Pinpoint the cell where the given text exists, returning its (X, Y) midpoint coordinate. 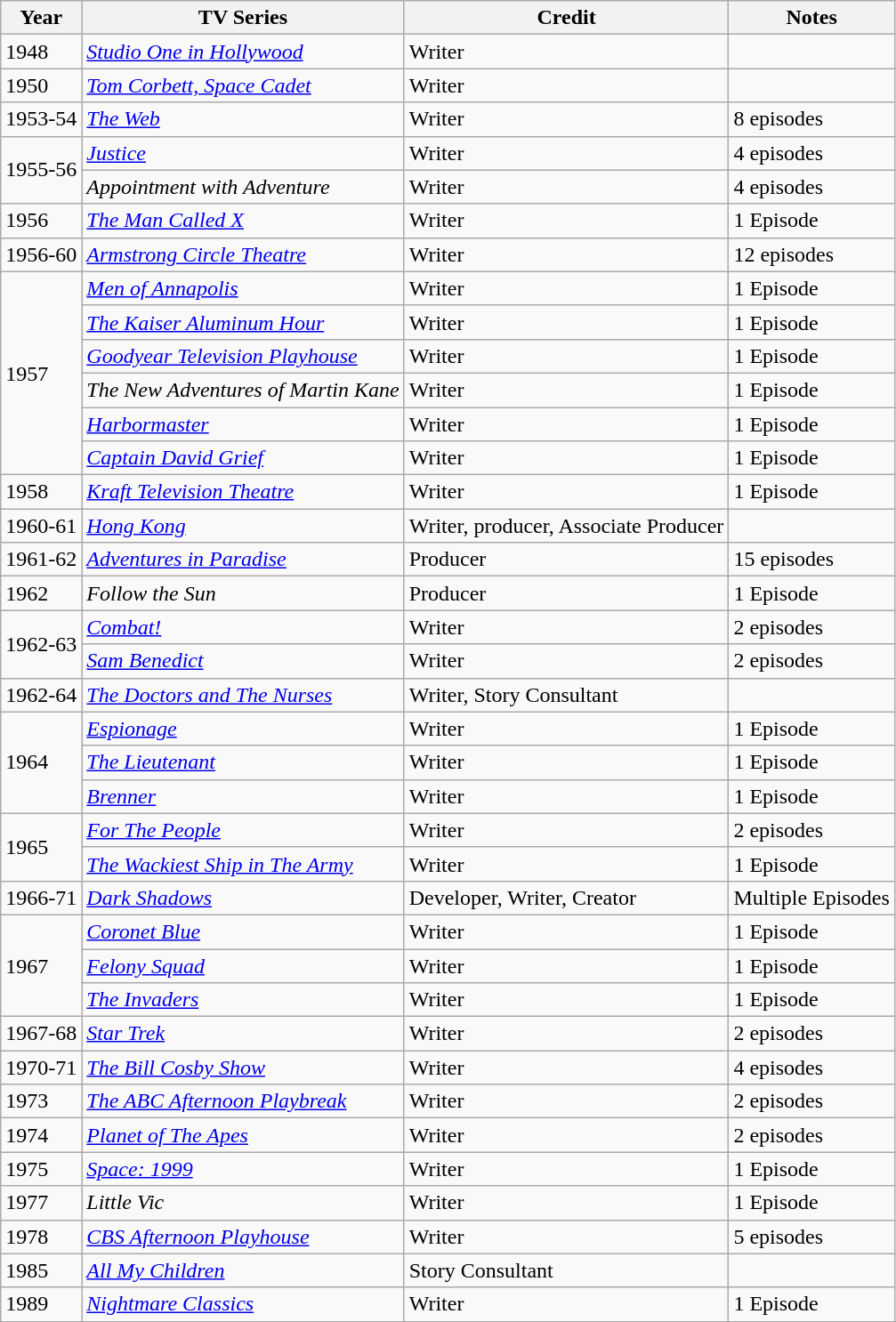
Story Consultant (566, 1270)
5 episodes (811, 1237)
1962-63 (41, 644)
The Kaiser Aluminum Hour (243, 322)
Felony Squad (243, 965)
Justice (243, 153)
Planet of The Apes (243, 1135)
1958 (41, 492)
1960-61 (41, 526)
Credit (566, 18)
TV Series (243, 18)
The New Adventures of Martin Kane (243, 390)
All My Children (243, 1270)
1964 (41, 762)
Armstrong Circle Theatre (243, 254)
Appointment with Adventure (243, 187)
1975 (41, 1169)
For The People (243, 830)
Combat! (243, 627)
12 episodes (811, 254)
Espionage (243, 729)
Dark Shadows (243, 898)
1970-71 (41, 1068)
Little Vic (243, 1203)
Developer, Writer, Creator (566, 898)
The Doctors and The Nurses (243, 695)
Sam Benedict (243, 661)
The Man Called X (243, 221)
1962-64 (41, 695)
1961-62 (41, 560)
Brenner (243, 796)
1973 (41, 1101)
Adventures in Paradise (243, 560)
Kraft Television Theatre (243, 492)
1956-60 (41, 254)
1967-68 (41, 1034)
1955-56 (41, 170)
CBS Afternoon Playhouse (243, 1237)
Year (41, 18)
The Web (243, 119)
Notes (811, 18)
The Bill Cosby Show (243, 1068)
1950 (41, 85)
Harbormaster (243, 424)
Nightmare Classics (243, 1304)
1962 (41, 593)
Goodyear Television Playhouse (243, 356)
1989 (41, 1304)
Captain David Grief (243, 458)
The Lieutenant (243, 762)
Tom Corbett, Space Cadet (243, 85)
1985 (41, 1270)
The Wackiest Ship in The Army (243, 864)
8 episodes (811, 119)
Writer, producer, Associate Producer (566, 526)
1978 (41, 1237)
1967 (41, 965)
1948 (41, 52)
Multiple Episodes (811, 898)
Coronet Blue (243, 931)
1956 (41, 221)
The ABC Afternoon Playbreak (243, 1101)
1957 (41, 373)
Studio One in Hollywood (243, 52)
Space: 1999 (243, 1169)
Hong Kong (243, 526)
1977 (41, 1203)
Writer, Story Consultant (566, 695)
1953-54 (41, 119)
1974 (41, 1135)
1966-71 (41, 898)
Star Trek (243, 1034)
The Invaders (243, 1000)
15 episodes (811, 560)
Men of Annapolis (243, 288)
Follow the Sun (243, 593)
1965 (41, 847)
